Locate the cell with the specified text and output its [X, Y] center coordinate. 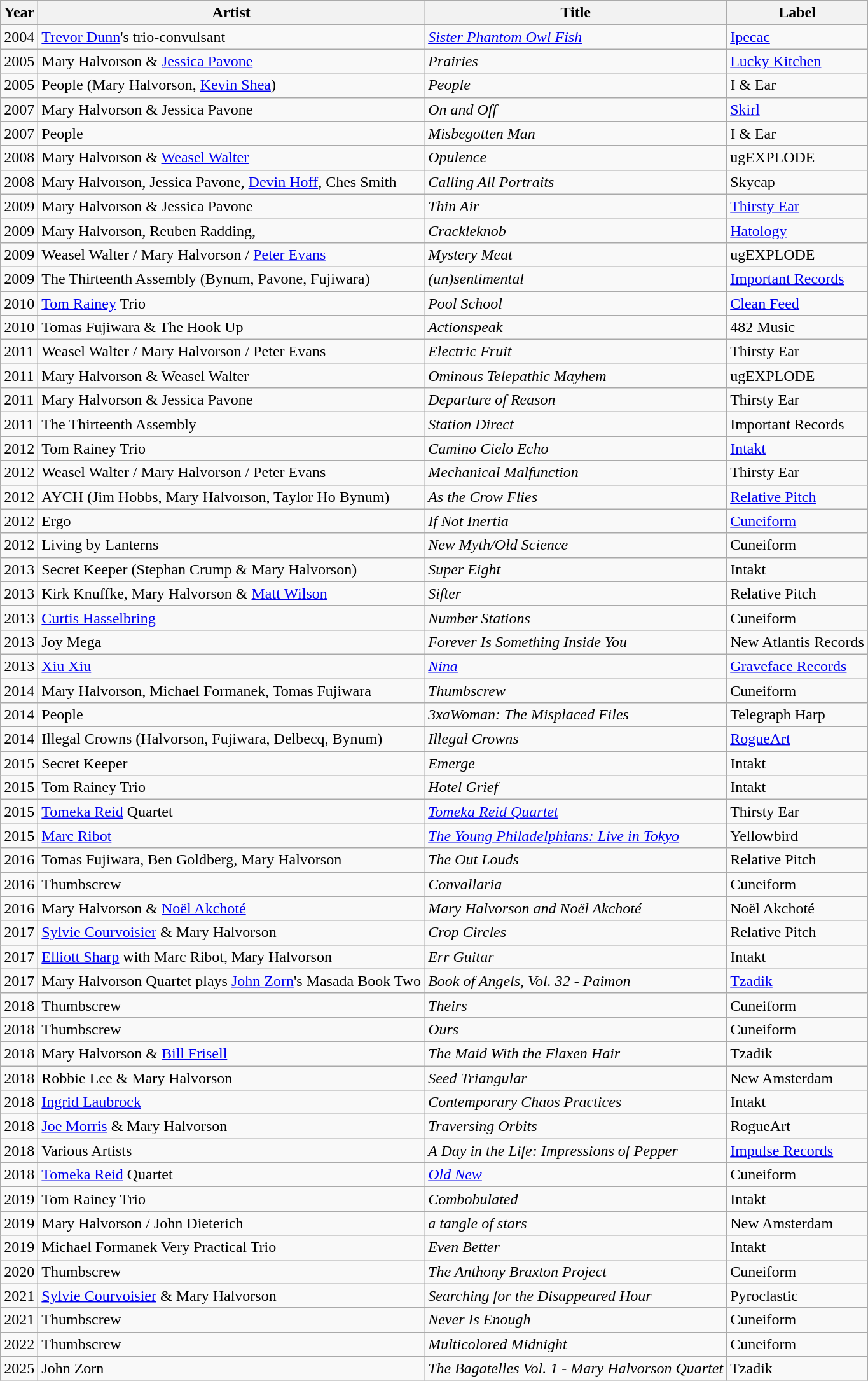
Title [576, 13]
Artist [231, 13]
Kirk Knuffke, Mary Halvorson & Matt Wilson [231, 593]
Label [797, 13]
Multicolored Midnight [576, 1344]
Mary Halvorson / John Dieterich [231, 1223]
Calling All Portraits [576, 182]
Mary Halvorson Quartet plays John Zorn's Masada Book Two [231, 981]
The Thirteenth Assembly [231, 424]
Electric Fruit [576, 352]
Camino Cielo Echo [576, 448]
Station Direct [576, 424]
2020 [19, 1272]
Secret Keeper [231, 763]
Searching for the Disappeared Hour [576, 1296]
Secret Keeper (Stephan Crump & Mary Halvorson) [231, 569]
Mary Halvorson, Jessica Pavone, Devin Hoff, Ches Smith [231, 182]
Tomas Fujiwara & The Hook Up [231, 328]
Joy Mega [231, 642]
Various Artists [231, 1151]
Sifter [576, 593]
Curtis Hasselbring [231, 618]
Skirl [797, 109]
Hotel Grief [576, 788]
Living by Lanterns [231, 545]
Yellowbird [797, 836]
Forever Is Something Inside You [576, 642]
Actionspeak [576, 328]
The Maid With the Flaxen Hair [576, 1053]
(un)sentimental [576, 279]
If Not Inertia [576, 521]
John Zorn [231, 1368]
Contemporary Chaos Practices [576, 1102]
Seed Triangular [576, 1078]
Skycap [797, 182]
The Anthony Braxton Project [576, 1272]
Mary Halvorson, Michael Formanek, Tomas Fujiwara [231, 690]
Graveface Records [797, 666]
2025 [19, 1368]
Mechanical Malfunction [576, 473]
Thin Air [576, 206]
Illegal Crowns [576, 739]
As the Crow Flies [576, 497]
Ergo [231, 521]
Emerge [576, 763]
a tangle of stars [576, 1223]
The Out Louds [576, 860]
Crop Circles [576, 933]
Theirs [576, 1005]
New Myth/Old Science [576, 545]
Book of Angels, Vol. 32 - Paimon [576, 981]
The Thirteenth Assembly (Bynum, Pavone, Fujiwara) [231, 279]
482 Music [797, 328]
Impulse Records [797, 1151]
Mary Halvorson, Reuben Radding, [231, 230]
Telegraph Harp [797, 715]
On and Off [576, 109]
The Young Philadelphians: Live in Tokyo [576, 836]
Robbie Lee & Mary Halvorson [231, 1078]
Joe Morris & Mary Halvorson [231, 1127]
2022 [19, 1344]
Marc Ribot [231, 836]
Elliott Sharp with Marc Ribot, Mary Halvorson [231, 957]
Crackleknob [576, 230]
Misbegotten Man [576, 134]
Convallaria [576, 884]
Ours [576, 1029]
3xaWoman: The Misplaced Files [576, 715]
AYCH (Jim Hobbs, Mary Halvorson, Taylor Ho Bynum) [231, 497]
Michael Formanek Very Practical Trio [231, 1247]
Combobulated [576, 1199]
The Bagatelles Vol. 1 - Mary Halvorson Quartet [576, 1368]
Ipecac [797, 37]
Traversing Orbits [576, 1127]
Err Guitar [576, 957]
Trevor Dunn's trio-convulsant [231, 37]
Never Is Enough [576, 1320]
Illegal Crowns (Halvorson, Fujiwara, Delbecq, Bynum) [231, 739]
A Day in the Life: Impressions of Pepper [576, 1151]
Clean Feed [797, 303]
Mary Halvorson & Bill Frisell [231, 1053]
Prairies [576, 61]
Year [19, 13]
Old New [576, 1175]
Pyroclastic [797, 1296]
Super Eight [576, 569]
Mary Halvorson and Noël Akchoté [576, 908]
Nina [576, 666]
Ingrid Laubrock [231, 1102]
Mystery Meat [576, 254]
Hatology [797, 230]
Mary Halvorson & Noël Akchoté [231, 908]
Number Stations [576, 618]
Tomas Fujiwara, Ben Goldberg, Mary Halvorson [231, 860]
Departure of Reason [576, 400]
New Atlantis Records [797, 642]
Sister Phantom Owl Fish [576, 37]
People (Mary Halvorson, Kevin Shea) [231, 85]
Ominous Telepathic Mayhem [576, 376]
Lucky Kitchen [797, 61]
Opulence [576, 158]
Pool School [576, 303]
Even Better [576, 1247]
Noël Akchoté [797, 908]
Xiu Xiu [231, 666]
2004 [19, 37]
